Capture the cell that displays the provided text and extract its [X, Y] central coordinate. 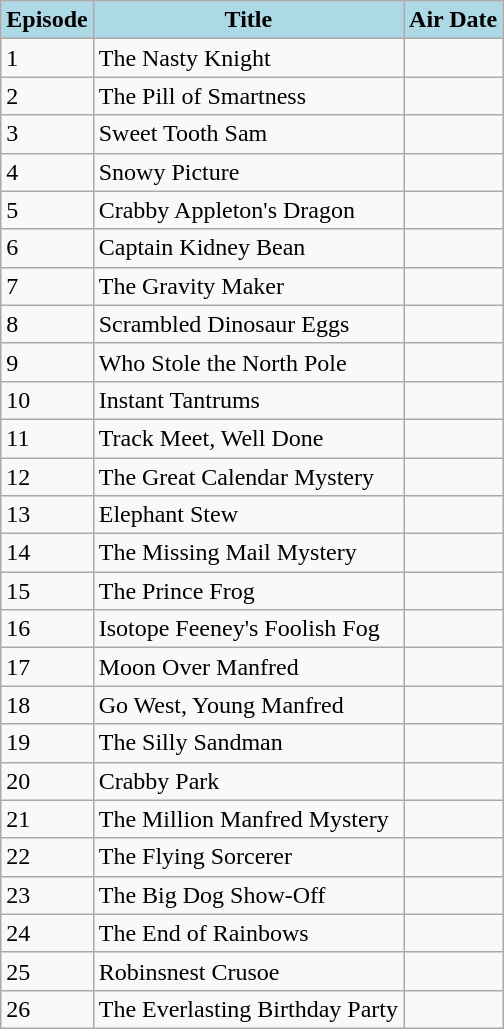
The Prince Frog [248, 591]
24 [47, 933]
The Missing Mail Mystery [248, 553]
Episode [47, 20]
16 [47, 629]
Go West, Young Manfred [248, 705]
Crabby Park [248, 781]
1 [47, 58]
20 [47, 781]
Title [248, 20]
15 [47, 591]
14 [47, 553]
12 [47, 477]
7 [47, 286]
3 [47, 134]
Track Meet, Well Done [248, 438]
The Everlasting Birthday Party [248, 1009]
Sweet Tooth Sam [248, 134]
6 [47, 248]
Who Stole the North Pole [248, 362]
Elephant Stew [248, 515]
13 [47, 515]
5 [47, 210]
23 [47, 895]
18 [47, 705]
25 [47, 971]
2 [47, 96]
22 [47, 857]
Crabby Appleton's Dragon [248, 210]
9 [47, 362]
Captain Kidney Bean [248, 248]
10 [47, 400]
Scrambled Dinosaur Eggs [248, 324]
21 [47, 819]
The Pill of Smartness [248, 96]
Robinsnest Crusoe [248, 971]
The Flying Sorcerer [248, 857]
4 [47, 172]
11 [47, 438]
The Nasty Knight [248, 58]
The Silly Sandman [248, 743]
26 [47, 1009]
Air Date [454, 20]
The Million Manfred Mystery [248, 819]
Instant Tantrums [248, 400]
The Gravity Maker [248, 286]
The Great Calendar Mystery [248, 477]
Isotope Feeney's Foolish Fog [248, 629]
The End of Rainbows [248, 933]
19 [47, 743]
8 [47, 324]
Moon Over Manfred [248, 667]
17 [47, 667]
The Big Dog Show-Off [248, 895]
Snowy Picture [248, 172]
